Identify which cell holds the provided text, then report its (x, y) central coordinate. 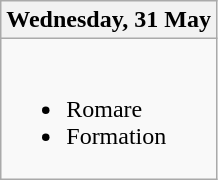
RomareFormation (109, 109)
Wednesday, 31 May (109, 20)
